Return the [X, Y] coordinate for the center point of the cell that contains the specified text.  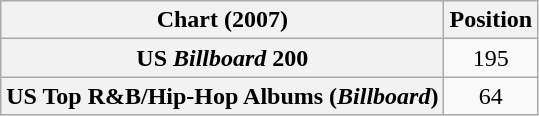
195 [491, 58]
Chart (2007) [222, 20]
64 [491, 96]
US Billboard 200 [222, 58]
Position [491, 20]
US Top R&B/Hip-Hop Albums (Billboard) [222, 96]
